Provide the (x, y) coordinate of the cell's center where the given text is located.  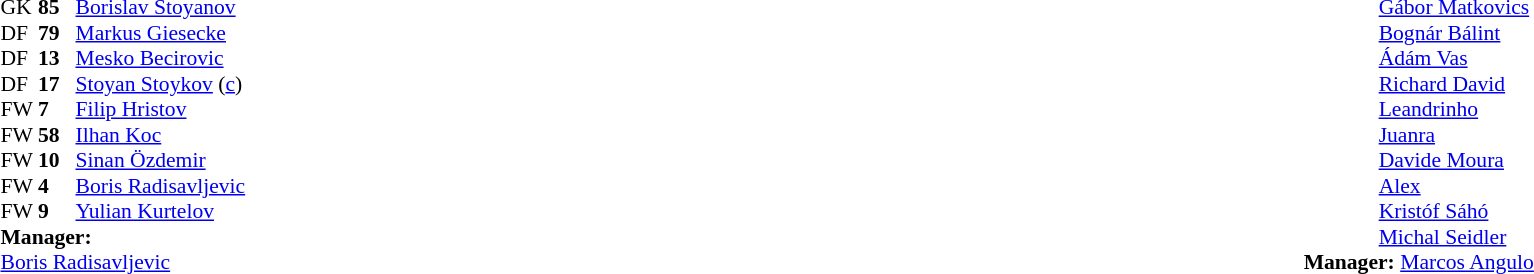
Kristóf Sáhó (1456, 211)
Filip Hristov (161, 109)
Michal Seidler (1456, 237)
4 (57, 186)
Alex (1456, 186)
13 (57, 59)
9 (57, 211)
Manager: (122, 237)
Richard David (1456, 84)
Markus Giesecke (161, 33)
17 (57, 84)
Sinan Özdemir (161, 161)
Juanra (1456, 135)
58 (57, 135)
Yulian Kurtelov (161, 211)
Stoyan Stoykov (c) (161, 84)
10 (57, 161)
Boris Radisavljevic (161, 186)
Bognár Bálint (1456, 33)
79 (57, 33)
Leandrinho (1456, 109)
Ilhan Koc (161, 135)
Mesko Becirovic (161, 59)
7 (57, 109)
Davide Moura (1456, 161)
Ádám Vas (1456, 59)
